Determine the (x, y) coordinate at the center of the cell enclosing the given text.  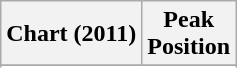
Chart (2011) (72, 34)
PeakPosition (189, 34)
